Locate the cell with the specified text and output its (X, Y) center coordinate. 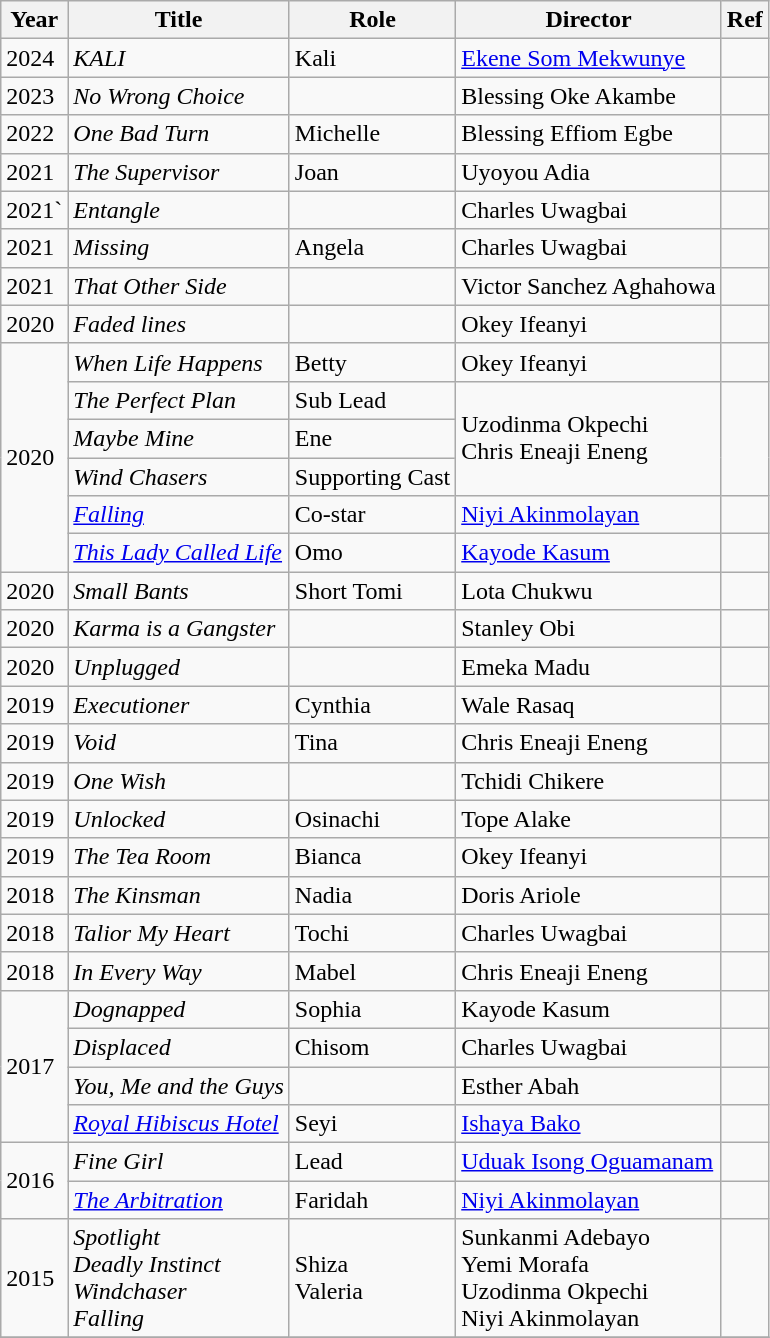
2016 (34, 1181)
Sunkanmi AdebayoYemi MorafaUzodinma OkpechiNiyi Akinmolayan (589, 1278)
Blessing Oke Akambe (589, 96)
Void (179, 743)
Wale Rasaq (589, 705)
The Supervisor (179, 172)
2024 (34, 58)
KALI (179, 58)
Stanley Obi (589, 629)
The Kinsman (179, 895)
When Life Happens (179, 362)
Ekene Som Mekwunye (589, 58)
That Other Side (179, 286)
Dognapped (179, 1009)
2021` (34, 210)
Faridah (372, 1200)
No Wrong Choice (179, 96)
Falling (179, 515)
Joan (372, 172)
Ene (372, 438)
SpotlightDeadly InstinctWindchaserFalling (179, 1278)
Entangle (179, 210)
Year (34, 20)
You, Me and the Guys (179, 1085)
Title (179, 20)
Displaced (179, 1047)
Uzodinma OkpechiChris Eneaji Eneng (589, 438)
Ref (744, 20)
Tope Alake (589, 819)
Talior My Heart (179, 933)
2015 (34, 1278)
Supporting Cast (372, 477)
This Lady Called Life (179, 553)
Royal Hibiscus Hotel (179, 1124)
Director (589, 20)
Tina (372, 743)
Co-star (372, 515)
Unlocked (179, 819)
Executioner (179, 705)
Uyoyou Adia (589, 172)
Esther Abah (589, 1085)
The Arbitration (179, 1200)
Omo (372, 553)
Karma is a Gangster (179, 629)
Doris Ariole (589, 895)
Fine Girl (179, 1162)
Chisom (372, 1047)
Nadia (372, 895)
Angela (372, 248)
Short Tomi (372, 591)
Unplugged (179, 667)
Mabel (372, 971)
Missing (179, 248)
Sophia (372, 1009)
Michelle (372, 134)
Sub Lead (372, 400)
Osinachi (372, 819)
Lota Chukwu (589, 591)
Lead (372, 1162)
2017 (34, 1066)
Bianca (372, 857)
ShizaValeria (372, 1278)
Faded lines (179, 324)
One Bad Turn (179, 134)
Cynthia (372, 705)
One Wish (179, 781)
The Tea Room (179, 857)
2023 (34, 96)
Seyi (372, 1124)
2022 (34, 134)
Wind Chasers (179, 477)
Kali (372, 58)
Victor Sanchez Aghahowa (589, 286)
Uduak Isong Oguamanam (589, 1162)
Blessing Effiom Egbe (589, 134)
Ishaya Bako (589, 1124)
The Perfect Plan (179, 400)
In Every Way (179, 971)
Tchidi Chikere (589, 781)
Role (372, 20)
Maybe Mine (179, 438)
Betty (372, 362)
Emeka Madu (589, 667)
Tochi (372, 933)
Small Bants (179, 591)
